Return (x, y) of the center of cell containing provided text 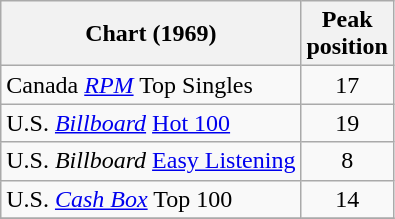
Peakposition (347, 34)
19 (347, 123)
U.S. Billboard Easy Listening (151, 161)
8 (347, 161)
Chart (1969) (151, 34)
U.S. Billboard Hot 100 (151, 123)
U.S. Cash Box Top 100 (151, 199)
17 (347, 85)
Canada RPM Top Singles (151, 85)
14 (347, 199)
